Find where the given text appears and provide that cell's center as [x, y] coordinate. 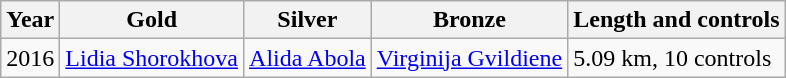
Gold [152, 20]
Virginija Gvildiene [469, 58]
Silver [308, 20]
Year [30, 20]
2016 [30, 58]
5.09 km, 10 controls [676, 58]
Length and controls [676, 20]
Alida Abola [308, 58]
Lidia Shorokhova [152, 58]
Bronze [469, 20]
